From the cell containing the given text, extract its center point as (x, y) coordinate. 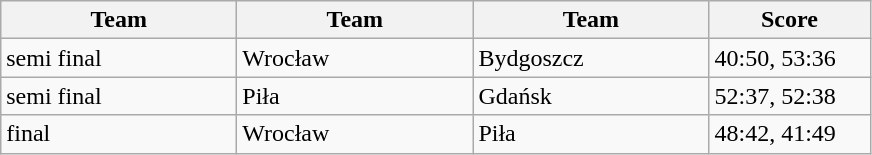
40:50, 53:36 (790, 58)
52:37, 52:38 (790, 96)
final (119, 134)
Score (790, 20)
Gdańsk (591, 96)
48:42, 41:49 (790, 134)
Bydgoszcz (591, 58)
